Find where the given text appears and provide that cell's center as [x, y] coordinate. 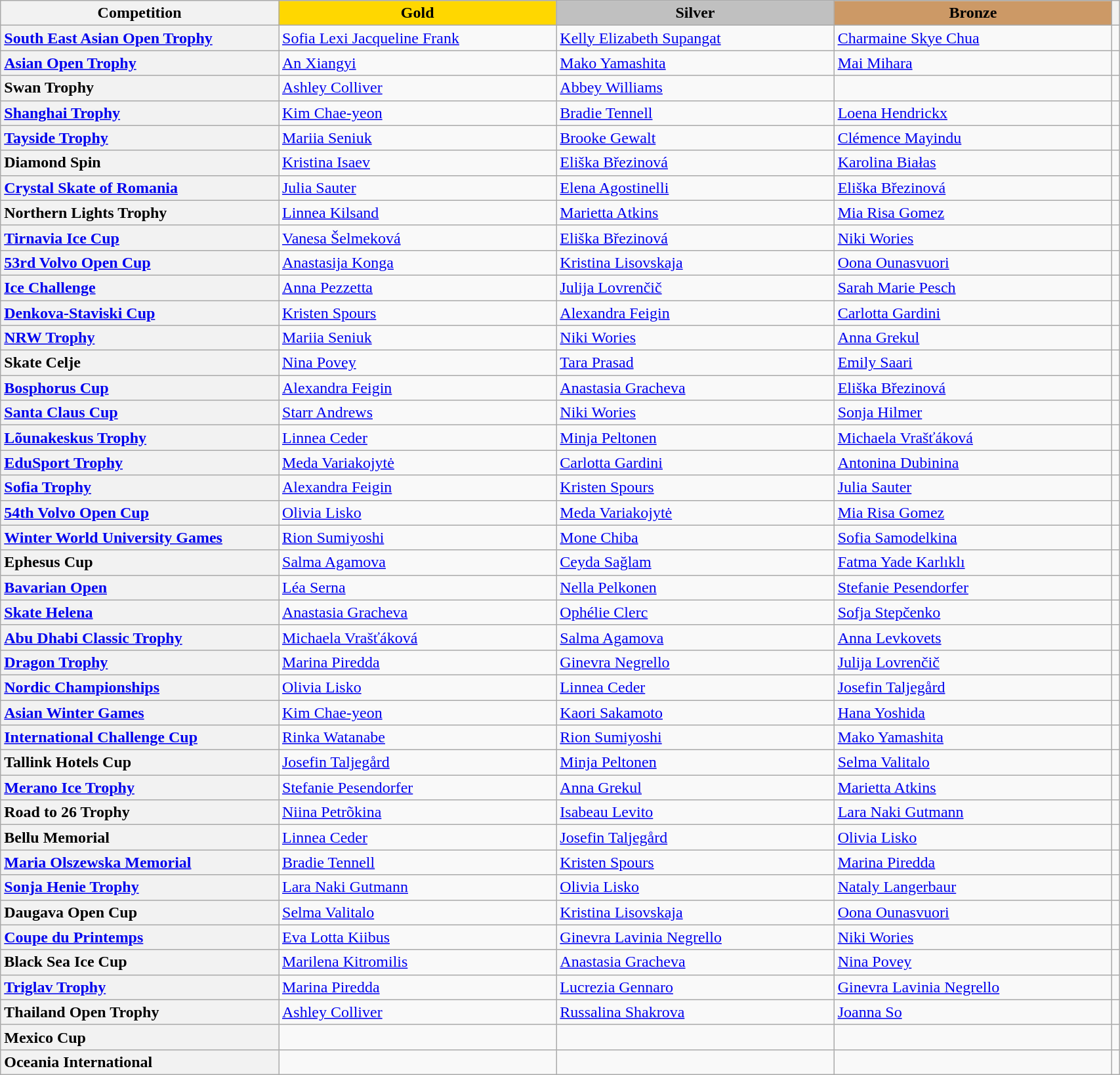
Tara Prasad [695, 363]
Diamond Spin [140, 163]
Maria Olszewska Memorial [140, 862]
Niina Petrõkina [417, 812]
Sofia Trophy [140, 488]
Abu Dhabi Classic Trophy [140, 637]
54th Volvo Open Cup [140, 513]
International Challenge Cup [140, 738]
Bronze [972, 13]
Ice Challenge [140, 287]
Sarah Marie Pesch [972, 287]
Santa Claus Cup [140, 413]
Bavarian Open [140, 587]
Fatma Yade Karlıklı [972, 562]
Isabeau Levito [695, 812]
Bosphorus Cup [140, 388]
Anna Levkovets [972, 637]
Clémence Mayindu [972, 138]
Starr Andrews [417, 413]
Asian Open Trophy [140, 63]
Sofia Samodelkina [972, 537]
Kristina Isaev [417, 163]
Lõunakeskus Trophy [140, 438]
Nataly Langerbaur [972, 887]
South East Asian Open Trophy [140, 38]
53rd Volvo Open Cup [140, 263]
Nordic Championships [140, 687]
Hana Yoshida [972, 712]
Coupe du Printemps [140, 937]
Skate Helena [140, 612]
An Xiangyi [417, 63]
Linnea Kilsand [417, 213]
Vanesa Šelmeková [417, 238]
Shanghai Trophy [140, 113]
Ginevra Negrello [695, 662]
NRW Trophy [140, 338]
Tirnavia Ice Cup [140, 238]
Léa Serna [417, 587]
Nella Pelkonen [695, 587]
Skate Celje [140, 363]
Competition [140, 13]
Mone Chiba [695, 537]
Oceania International [140, 1062]
Ophélie Clerc [695, 612]
Sofia Lexi Jacqueline Frank [417, 38]
Sonja Henie Trophy [140, 887]
Kaori Sakamoto [695, 712]
Tallink Hotels Cup [140, 763]
Ceyda Sağlam [695, 562]
Brooke Gewalt [695, 138]
Ephesus Cup [140, 562]
Sonja Hilmer [972, 413]
Asian Winter Games [140, 712]
Daugava Open Cup [140, 912]
Road to 26 Trophy [140, 812]
Winter World University Games [140, 537]
Elena Agostinelli [695, 188]
Abbey Williams [695, 88]
Crystal Skate of Romania [140, 188]
Swan Trophy [140, 88]
Merano Ice Trophy [140, 788]
Denkova-Staviski Cup [140, 313]
Thailand Open Trophy [140, 1012]
Northern Lights Trophy [140, 213]
Gold [417, 13]
Marilena Kitromilis [417, 962]
Eva Lotta Kiibus [417, 937]
Lucrezia Gennaro [695, 987]
Sofja Stepčenko [972, 612]
Charmaine Skye Chua [972, 38]
Black Sea Ice Cup [140, 962]
Russalina Shakrova [695, 1012]
Anna Pezzetta [417, 287]
Mai Mihara [972, 63]
Joanna So [972, 1012]
Silver [695, 13]
Anastasija Konga [417, 263]
Kelly Elizabeth Supangat [695, 38]
Dragon Trophy [140, 662]
EduSport Trophy [140, 463]
Karolina Białas [972, 163]
Antonina Dubinina [972, 463]
Loena Hendrickx [972, 113]
Emily Saari [972, 363]
Rinka Watanabe [417, 738]
Tayside Trophy [140, 138]
Triglav Trophy [140, 987]
Bellu Memorial [140, 837]
Mexico Cup [140, 1037]
